Determine the (x, y) coordinate at the center of the cell enclosing the given text.  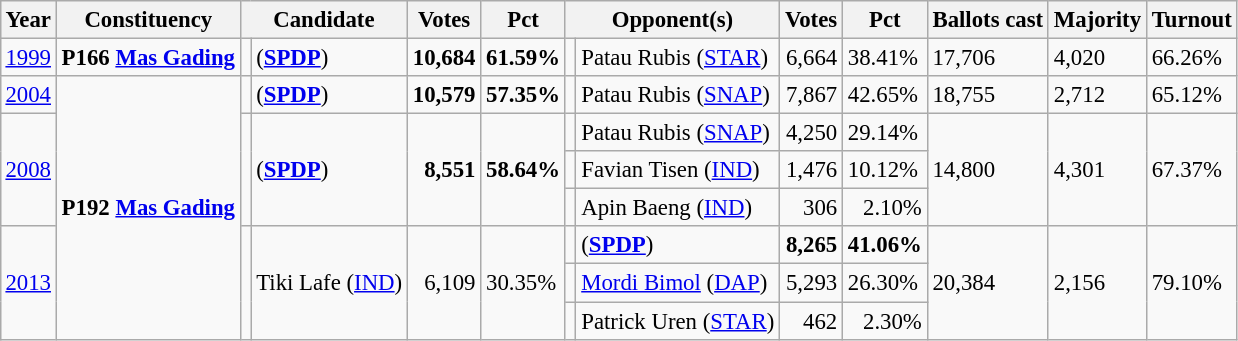
5,293 (812, 283)
Patrick Uren (STAR) (678, 321)
41.06% (886, 245)
42.65% (886, 95)
65.12% (1192, 95)
2,156 (1097, 282)
79.10% (1192, 282)
26.30% (886, 283)
4,250 (812, 133)
57.35% (524, 95)
462 (812, 321)
2.30% (886, 321)
P192 Mas Gading (148, 208)
2.10% (886, 208)
Majority (1097, 20)
29.14% (886, 133)
2,712 (1097, 95)
2004 (28, 95)
4,301 (1097, 170)
2013 (28, 282)
61.59% (524, 57)
38.41% (886, 57)
6,109 (444, 282)
7,867 (812, 95)
14,800 (988, 170)
P166 Mas Gading (148, 57)
Patau Rubis (STAR) (678, 57)
306 (812, 208)
17,706 (988, 57)
18,755 (988, 95)
8,551 (444, 170)
10.12% (886, 170)
Opponent(s) (672, 20)
20,384 (988, 282)
Year (28, 20)
Constituency (148, 20)
8,265 (812, 245)
6,664 (812, 57)
58.64% (524, 170)
10,579 (444, 95)
30.35% (524, 282)
Apin Baeng (IND) (678, 208)
Favian Tisen (IND) (678, 170)
Turnout (1192, 20)
2008 (28, 170)
Ballots cast (988, 20)
10,684 (444, 57)
1,476 (812, 170)
Tiki Lafe (IND) (330, 282)
1999 (28, 57)
4,020 (1097, 57)
Mordi Bimol (DAP) (678, 283)
66.26% (1192, 57)
67.37% (1192, 170)
Candidate (324, 20)
